Detect which cell encompasses the target text, then output its (x, y) center coordinate. 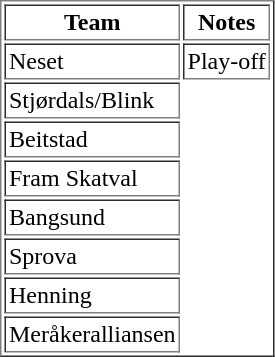
Beitstad (92, 140)
Notes (226, 22)
Sprova (92, 256)
Play-off (226, 62)
Team (92, 22)
Stjørdals/Blink (92, 100)
Meråkeralliansen (92, 334)
Henning (92, 296)
Bangsund (92, 218)
Neset (92, 62)
Fram Skatval (92, 178)
